Return the (x, y) coordinate for the center point of the cell that contains the specified text.  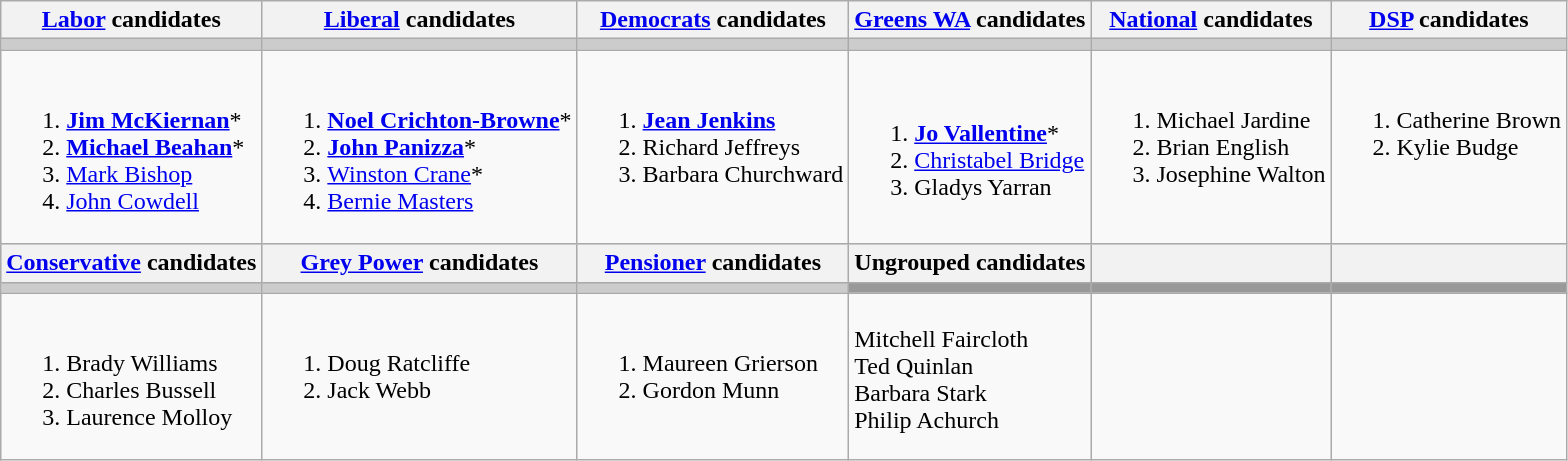
Grey Power candidates (420, 263)
Greens WA candidates (970, 20)
Liberal candidates (420, 20)
Conservative candidates (132, 263)
Mitchell Faircloth Ted Quinlan Barbara Stark Philip Achurch (970, 376)
National candidates (1211, 20)
Labor candidates (132, 20)
Ungrouped candidates (970, 263)
Democrats candidates (713, 20)
Brady WilliamsCharles BussellLaurence Molloy (132, 376)
Maureen GriersonGordon Munn (713, 376)
Jim McKiernan*Michael Beahan*Mark BishopJohn Cowdell (132, 147)
Pensioner candidates (713, 263)
DSP candidates (1449, 20)
Jean JenkinsRichard JeffreysBarbara Churchward (713, 147)
Noel Crichton-Browne*John Panizza*Winston Crane*Bernie Masters (420, 147)
Jo Vallentine*Christabel BridgeGladys Yarran (970, 147)
Michael JardineBrian EnglishJosephine Walton (1211, 147)
Doug RatcliffeJack Webb (420, 376)
Catherine BrownKylie Budge (1449, 147)
